Provide the (X, Y) coordinate of the cell's center where the given text is located.  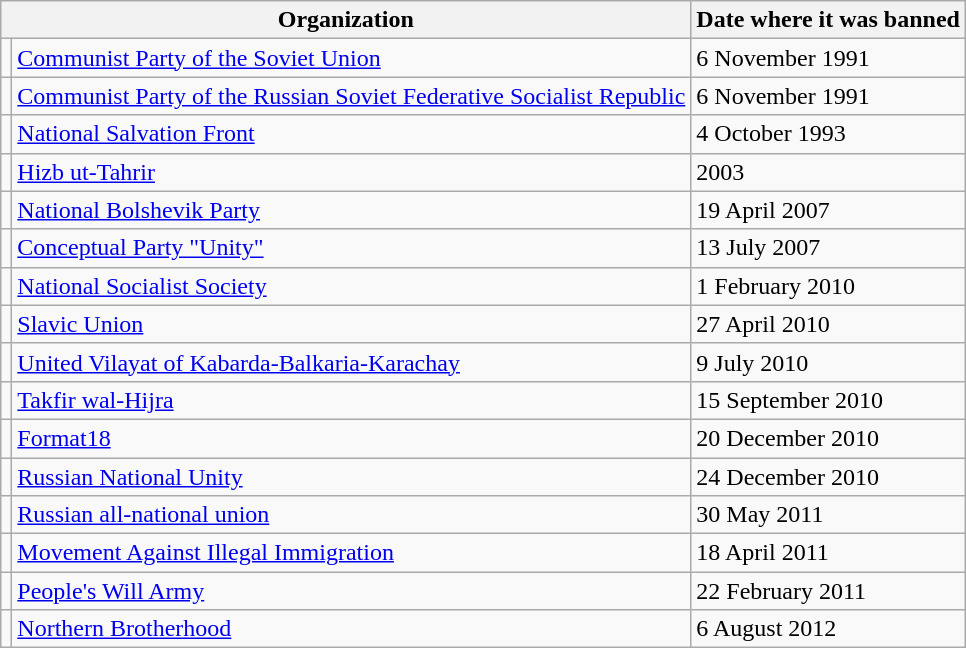
Russian all-national union (352, 515)
Slavic Union (352, 324)
National Salvation Front (352, 134)
18 April 2011 (828, 553)
Communist Party of the Soviet Union (352, 58)
Conceptual Party "Unity" (352, 248)
Russian National Unity (352, 477)
30 May 2011 (828, 515)
National Socialist Society (352, 286)
Date where it was banned (828, 20)
2003 (828, 172)
Movement Against Illegal Immigration (352, 553)
Organization (346, 20)
National Bolshevik Party (352, 210)
6 August 2012 (828, 629)
24 December 2010 (828, 477)
People's Will Army (352, 591)
27 April 2010 (828, 324)
19 April 2007 (828, 210)
15 September 2010 (828, 400)
Northern Brotherhood (352, 629)
4 October 1993 (828, 134)
22 February 2011 (828, 591)
Communist Party of the Russian Soviet Federative Socialist Republic (352, 96)
Takfir wal-Hijra (352, 400)
20 December 2010 (828, 438)
9 July 2010 (828, 362)
Hizb ut-Tahrir (352, 172)
13 July 2007 (828, 248)
1 February 2010 (828, 286)
United Vilayat of Kabarda-Balkaria-Karachay (352, 362)
Format18 (352, 438)
